Return [x, y] of the center of cell containing provided text 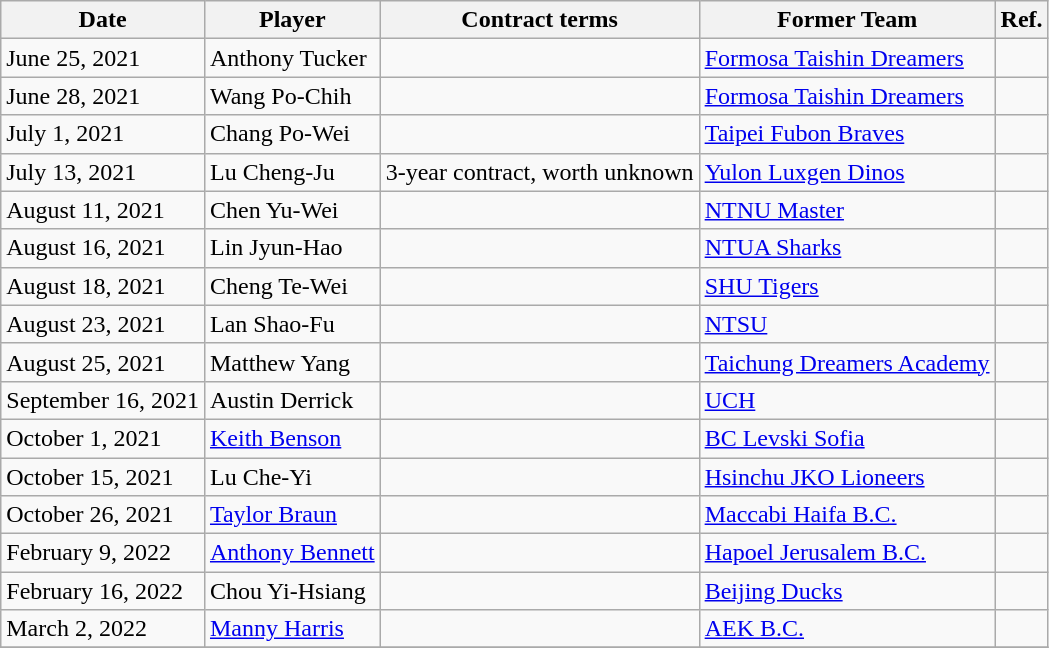
June 28, 2021 [103, 96]
August 16, 2021 [103, 248]
February 9, 2022 [103, 553]
Date [103, 20]
Taichung Dreamers Academy [847, 362]
Maccabi Haifa B.C. [847, 515]
August 23, 2021 [103, 324]
Chen Yu-Wei [292, 210]
Ref. [1022, 20]
Contract terms [540, 20]
3-year contract, worth unknown [540, 172]
Chou Yi-Hsiang [292, 591]
Anthony Bennett [292, 553]
August 18, 2021 [103, 286]
Hapoel Jerusalem B.C. [847, 553]
February 16, 2022 [103, 591]
September 16, 2021 [103, 400]
August 11, 2021 [103, 210]
Cheng Te-Wei [292, 286]
Taipei Fubon Braves [847, 134]
October 15, 2021 [103, 477]
July 13, 2021 [103, 172]
Keith Benson [292, 438]
Lan Shao-Fu [292, 324]
Anthony Tucker [292, 58]
October 26, 2021 [103, 515]
June 25, 2021 [103, 58]
Matthew Yang [292, 362]
Hsinchu JKO Lioneers [847, 477]
AEK B.C. [847, 629]
Lu Cheng-Ju [292, 172]
Lu Che-Yi [292, 477]
July 1, 2021 [103, 134]
SHU Tigers [847, 286]
March 2, 2022 [103, 629]
Manny Harris [292, 629]
Beijing Ducks [847, 591]
Lin Jyun-Hao [292, 248]
Chang Po-Wei [292, 134]
Austin Derrick [292, 400]
NTSU [847, 324]
UCH [847, 400]
Former Team [847, 20]
August 25, 2021 [103, 362]
Player [292, 20]
BC Levski Sofia [847, 438]
Wang Po-Chih [292, 96]
October 1, 2021 [103, 438]
NTUA Sharks [847, 248]
Taylor Braun [292, 515]
Yulon Luxgen Dinos [847, 172]
NTNU Master [847, 210]
